Pinpoint the cell where the given text exists, returning its [X, Y] midpoint coordinate. 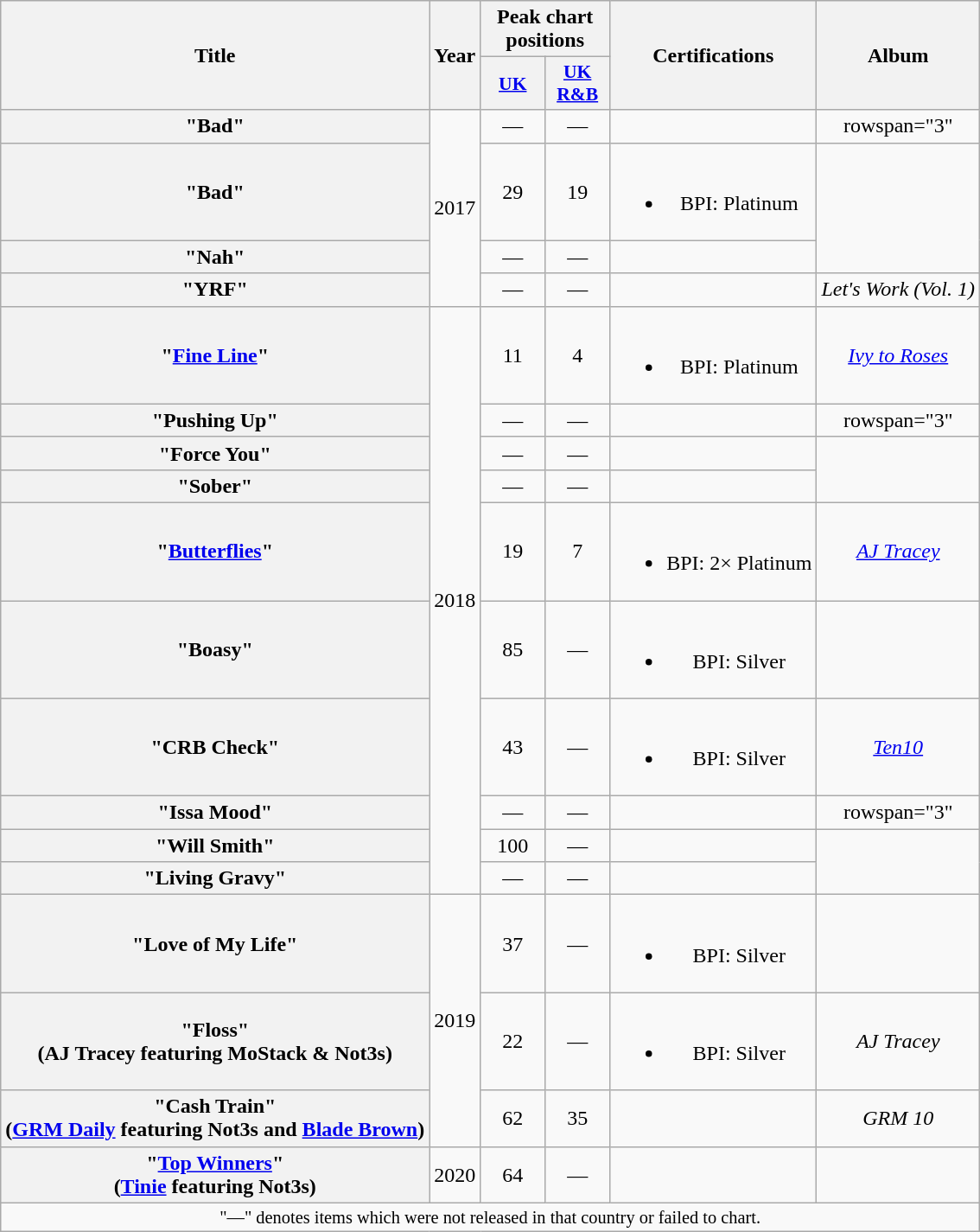
"Cash Train"(GRM Daily featuring Not3s and Blade Brown) [215, 1119]
85 [513, 648]
Album [899, 55]
2018 [455, 600]
Ivy to Roses [899, 354]
"YRF" [215, 290]
"Nah" [215, 257]
2017 [455, 207]
7 [577, 552]
Ten10 [899, 747]
Let's Work (Vol. 1) [899, 290]
35 [577, 1119]
43 [513, 747]
4 [577, 354]
37 [513, 944]
"Love of My Life" [215, 944]
"CRB Check" [215, 747]
"Floss"(AJ Tracey featuring MoStack & Not3s) [215, 1041]
"Butterflies" [215, 552]
29 [513, 192]
"Living Gravy" [215, 878]
62 [513, 1119]
UKR&B [577, 83]
11 [513, 354]
64 [513, 1174]
22 [513, 1041]
Title [215, 55]
BPI: 2× Platinum [714, 552]
"Fine Line" [215, 354]
UK [513, 83]
100 [513, 846]
Peak chart positions [545, 29]
"Force You" [215, 453]
GRM 10 [899, 1119]
"—" denotes items which were not released in that country or failed to chart. [491, 1217]
2020 [455, 1174]
"Pushing Up" [215, 420]
"Top Winners"(Tinie featuring Not3s) [215, 1174]
Certifications [714, 55]
"Will Smith" [215, 846]
"Issa Mood" [215, 813]
"Sober" [215, 486]
Year [455, 55]
2019 [455, 1020]
"Boasy" [215, 648]
